Extract the (X, Y) coordinate from the center of the cell holding the provided text.  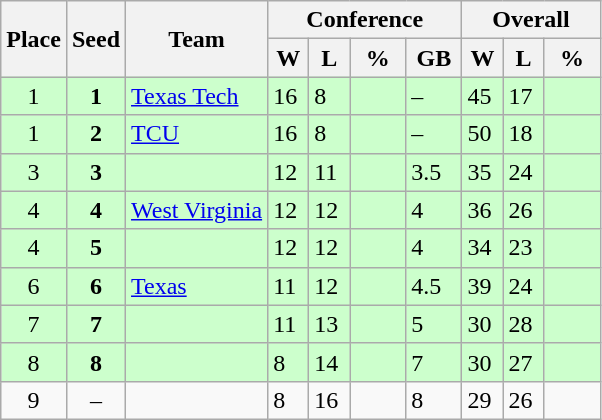
28 (524, 324)
35 (482, 172)
Place (34, 39)
2 (96, 134)
45 (482, 96)
18 (524, 134)
Texas Tech (197, 96)
34 (482, 248)
39 (482, 286)
36 (482, 210)
4.5 (434, 286)
Team (197, 39)
Seed (96, 39)
23 (524, 248)
17 (524, 96)
Conference (365, 20)
3.5 (434, 172)
TCU (197, 134)
Texas (197, 286)
9 (34, 400)
50 (482, 134)
29 (482, 400)
13 (330, 324)
27 (524, 362)
Overall (531, 20)
14 (330, 362)
West Virginia (197, 210)
GB (434, 58)
